Return [x, y] of the center of cell containing provided text 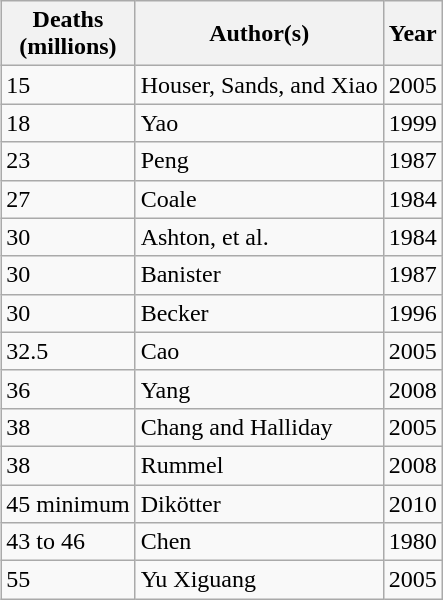
Chang and Halliday [259, 427]
Becker [259, 313]
18 [68, 123]
43 to 46 [68, 542]
55 [68, 580]
Cao [259, 351]
Houser, Sands, and Xiao [259, 85]
Ashton, et al. [259, 237]
15 [68, 85]
Peng [259, 161]
Yu Xiguang [259, 580]
Rummel [259, 465]
Deaths(millions) [68, 34]
Coale [259, 199]
Banister [259, 275]
Chen [259, 542]
Yao [259, 123]
32.5 [68, 351]
45 minimum [68, 503]
Year [412, 34]
1996 [412, 313]
Dikötter [259, 503]
Author(s) [259, 34]
36 [68, 389]
2010 [412, 503]
23 [68, 161]
1980 [412, 542]
27 [68, 199]
1999 [412, 123]
Yang [259, 389]
